Search for the cell housing the specified text and yield its [x, y] center coordinate. 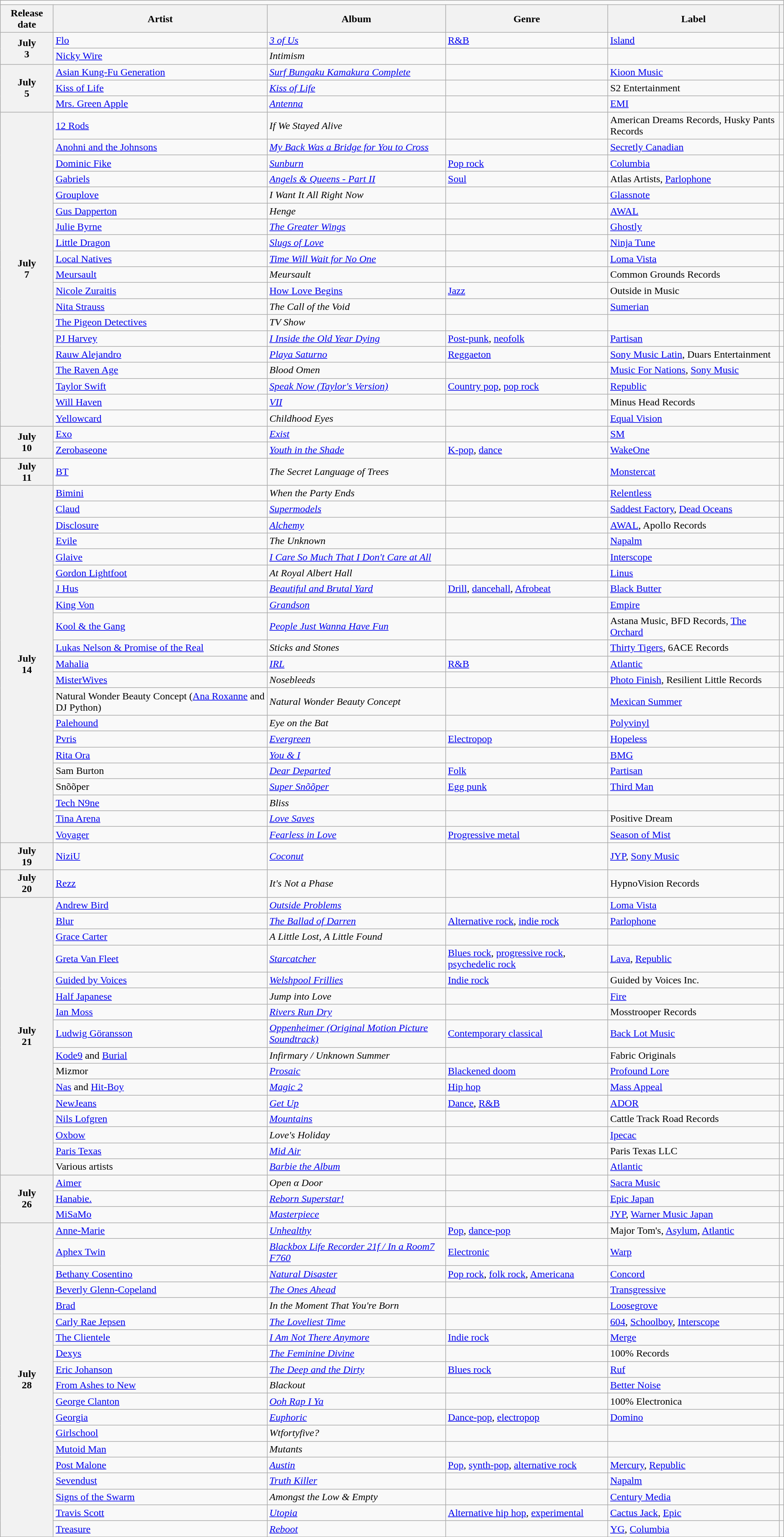
Nosebleeds [356, 680]
Grandson [356, 605]
Thirty Tigers, 6ACE Records [694, 648]
Voyager [160, 835]
Nas and Hit-Boy [160, 1087]
Blackout [356, 1385]
The Deep and the Dirty [356, 1369]
Release date [27, 18]
JYP, Warner Music Japan [694, 1215]
Major Tom's, Asylum, Atlantic [694, 1230]
Kode9 and Burial [160, 1055]
Mizmor [160, 1071]
Evile [160, 541]
How Love Begins [356, 291]
Cactus Jack, Epic [694, 1513]
The Loveliest Time [356, 1321]
Monstercat [694, 472]
Aphex Twin [160, 1252]
Linus [694, 573]
Glassnote [694, 195]
Electropop [527, 739]
Tina Arena [160, 819]
Epic Japan [694, 1199]
Century Media [694, 1497]
604, Schoolboy, Interscope [694, 1321]
Gabriels [160, 179]
Label [694, 18]
The Unknown [356, 541]
At Royal Albert Hall [356, 573]
Flo [160, 40]
Grouplove [160, 195]
Interscope [694, 557]
Claud [160, 509]
Jazz [527, 291]
Utopia [356, 1513]
Genre [527, 18]
Guided by Voices [160, 980]
Outside Problems [356, 905]
Kioon Music [694, 72]
July11 [27, 472]
Folk [527, 771]
Hopeless [694, 739]
Zerobaseone [160, 450]
Photo Finish, Resilient Little Records [694, 680]
Blood Omen [356, 370]
Surf Bungaku Kamakura Complete [356, 72]
Get Up [356, 1103]
Country pop, pop rock [527, 386]
Egg punk [527, 787]
Dance, R&B [527, 1103]
Better Noise [694, 1385]
HypnoVision Records [694, 884]
PJ Harvey [160, 338]
From Ashes to New [160, 1385]
Dominic Fike [160, 163]
July3 [27, 48]
Mutoid Man [160, 1449]
Oppenheimer (Original Motion Picture Soundtrack) [356, 1034]
Ninja Tune [694, 243]
Gus Dapperton [160, 211]
Outside in Music [694, 291]
Mountains [356, 1119]
Sony Music Latin, Duars Entertainment [694, 354]
Common Grounds Records [694, 275]
Post-punk, neofolk [527, 338]
YG, Columbia [694, 1529]
Sam Burton [160, 771]
If We Stayed Alive [356, 126]
Julie Byrne [160, 227]
Starcatcher [356, 958]
Bliss [356, 803]
Barbie the Album [356, 1167]
Empire [694, 605]
Reboot [356, 1529]
Welshpool Frillies [356, 980]
WakeOne [694, 450]
Concord [694, 1274]
Travis Scott [160, 1513]
Ooh Rap I Ya [356, 1401]
Third Man [694, 787]
The Ones Ahead [356, 1289]
Euphoric [356, 1417]
Ruf [694, 1369]
Fire [694, 996]
AWAL, Apollo Records [694, 525]
Youth in the Shade [356, 450]
Snõõper [160, 787]
Sumerian [694, 307]
BMG [694, 755]
Glaive [160, 557]
Time Will Wait for No One [356, 259]
George Clanton [160, 1401]
Asian Kung-Fu Generation [160, 72]
J Hus [160, 589]
Truth Killer [356, 1481]
Beverly Glenn-Copeland [160, 1289]
100% Records [694, 1354]
Transgressive [694, 1289]
Sunburn [356, 163]
The Secret Language of Trees [356, 472]
Pop rock [527, 163]
American Dreams Records, Husky Pants Records [694, 126]
Jump into Love [356, 996]
Carly Rae Jepsen [160, 1321]
Back Lot Music [694, 1034]
AWAL [694, 211]
You & I [356, 755]
Wtfortyfive? [356, 1433]
Profound Lore [694, 1071]
SM [694, 434]
Blues rock [527, 1369]
MiSaMo [160, 1215]
Greta Van Fleet [160, 958]
King Von [160, 605]
Rauw Alejandro [160, 354]
Warp [694, 1252]
NewJeans [160, 1103]
Hanabie. [160, 1199]
Love's Holiday [356, 1135]
Secretly Canadian [694, 147]
Eye on the Bat [356, 723]
The Raven Age [160, 370]
Sticks and Stones [356, 648]
Dear Departed [356, 771]
July10 [27, 442]
Rita Ora [160, 755]
Island [694, 40]
Anohni and the Johnsons [160, 147]
Eric Johanson [160, 1369]
3 of Us [356, 40]
Relentless [694, 493]
Ian Moss [160, 1012]
TV Show [356, 322]
Sevendust [160, 1481]
Andrew Bird [160, 905]
Columbia [694, 163]
Fabric Originals [694, 1055]
July19 [27, 856]
VII [356, 402]
Bimini [160, 493]
BT [160, 472]
Pop rock, folk rock, Americana [527, 1274]
July14 [27, 664]
Open α Door [356, 1183]
July28 [27, 1380]
Parlophone [694, 921]
Treasure [160, 1529]
July7 [27, 269]
Intimism [356, 56]
Blackbox Life Recorder 21f / In a Room7 F760 [356, 1252]
Disclosure [160, 525]
Guided by Voices Inc. [694, 980]
Nicky Wire [160, 56]
Nicole Zuraitis [160, 291]
Tech N9ne [160, 803]
Blues rock, progressive rock, psychedelic rock [527, 958]
Palehound [160, 723]
Astana Music, BFD Records, The Orchard [694, 627]
I Want It All Right Now [356, 195]
Childhood Eyes [356, 418]
Polyvinyl [694, 723]
Equal Vision [694, 418]
Beautiful and Brutal Yard [356, 589]
Kool & the Gang [160, 627]
Music For Nations, Sony Music [694, 370]
Blackened doom [527, 1071]
Electronic [527, 1252]
Natural Disaster [356, 1274]
Infirmary / Unknown Summer [356, 1055]
The Clientele [160, 1338]
Minus Head Records [694, 402]
Nita Strauss [160, 307]
Alternative rock, indie rock [527, 921]
Various artists [160, 1167]
Playa Saturno [356, 354]
Slugs of Love [356, 243]
12 Rods [160, 126]
The Call of the Void [356, 307]
Rivers Run Dry [356, 1012]
When the Party Ends [356, 493]
Unhealthy [356, 1230]
Black Butter [694, 589]
Anne-Marie [160, 1230]
Mrs. Green Apple [160, 104]
Mercury, Republic [694, 1465]
NiziU [160, 856]
Cattle Track Road Records [694, 1119]
Aimer [160, 1183]
Artist [160, 18]
Positive Dream [694, 819]
Little Dragon [160, 243]
Dance-pop, electropop [527, 1417]
A Little Lost, A Little Found [356, 937]
Paris Texas [160, 1151]
Natural Wonder Beauty Concept [356, 701]
Progressive metal [527, 835]
Loosegrove [694, 1305]
Antenna [356, 104]
Paris Texas LLC [694, 1151]
Lukas Nelson & Promise of the Real [160, 648]
Masterpiece [356, 1215]
EMI [694, 104]
Mutants [356, 1449]
Rezz [160, 884]
My Back Was a Bridge for You to Cross [356, 147]
Alchemy [356, 525]
Contemporary classical [527, 1034]
Album [356, 18]
Yellowcard [160, 418]
Super Snõõper [356, 787]
Nils Lofgren [160, 1119]
Drill, dancehall, Afrobeat [527, 589]
Alternative hip hop, experimental [527, 1513]
Saddest Factory, Dead Oceans [694, 509]
Oxbow [160, 1135]
S2 Entertainment [694, 88]
The Pigeon Detectives [160, 322]
Magic 2 [356, 1087]
Brad [160, 1305]
Love Saves [356, 819]
I Am Not There Anymore [356, 1338]
Coconut [356, 856]
The Feminine Divine [356, 1354]
Pop, dance-pop [527, 1230]
Lava, Republic [694, 958]
Supermodels [356, 509]
Mahalia [160, 664]
July26 [27, 1199]
Georgia [160, 1417]
ADOR [694, 1103]
Grace Carter [160, 937]
Republic [694, 386]
Atlas Artists, Parlophone [694, 179]
Pop, synth-pop, alternative rock [527, 1465]
Exo [160, 434]
Mexican Summer [694, 701]
Exist [356, 434]
Domino [694, 1417]
The Greater Wings [356, 227]
Gordon Lightfoot [160, 573]
100% Electronica [694, 1401]
The Ballad of Darren [356, 921]
Taylor Swift [160, 386]
Half Japanese [160, 996]
Fearless in Love [356, 835]
Evergreen [356, 739]
Prosaic [356, 1071]
Sacra Music [694, 1183]
In the Moment That You're Born [356, 1305]
Mosstrooper Records [694, 1012]
Henge [356, 211]
Ghostly [694, 227]
K-pop, dance [527, 450]
Mass Appeal [694, 1087]
I Care So Much That I Don't Care at All [356, 557]
Reborn Superstar! [356, 1199]
IRL [356, 664]
Reggaeton [527, 354]
People Just Wanna Have Fun [356, 627]
Austin [356, 1465]
MisterWives [160, 680]
Girlschool [160, 1433]
Natural Wonder Beauty Concept (Ana Roxanne and DJ Python) [160, 701]
Dexys [160, 1354]
Speak Now (Taylor's Version) [356, 386]
Bethany Cosentino [160, 1274]
Soul [527, 179]
Amongst the Low & Empty [356, 1497]
Pvris [160, 739]
Hip hop [527, 1087]
Angels & Queens - Part II [356, 179]
Post Malone [160, 1465]
Will Haven [160, 402]
I Inside the Old Year Dying [356, 338]
July5 [27, 88]
Season of Mist [694, 835]
Ipecac [694, 1135]
Blur [160, 921]
Signs of the Swarm [160, 1497]
July20 [27, 884]
July21 [27, 1036]
JYP, Sony Music [694, 856]
Ludwig Göransson [160, 1034]
It's Not a Phase [356, 884]
Local Natives [160, 259]
Mid Air [356, 1151]
Merge [694, 1338]
